From the cell containing the given text, extract its center point as (X, Y) coordinate. 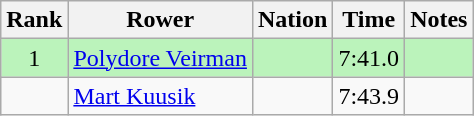
Rank (34, 20)
7:41.0 (369, 58)
Notes (439, 20)
7:43.9 (369, 96)
Time (369, 20)
Rower (160, 20)
Nation (292, 20)
Polydore Veirman (160, 58)
Mart Kuusik (160, 96)
1 (34, 58)
